Return the (X, Y) coordinate for the center point of the cell that contains the specified text.  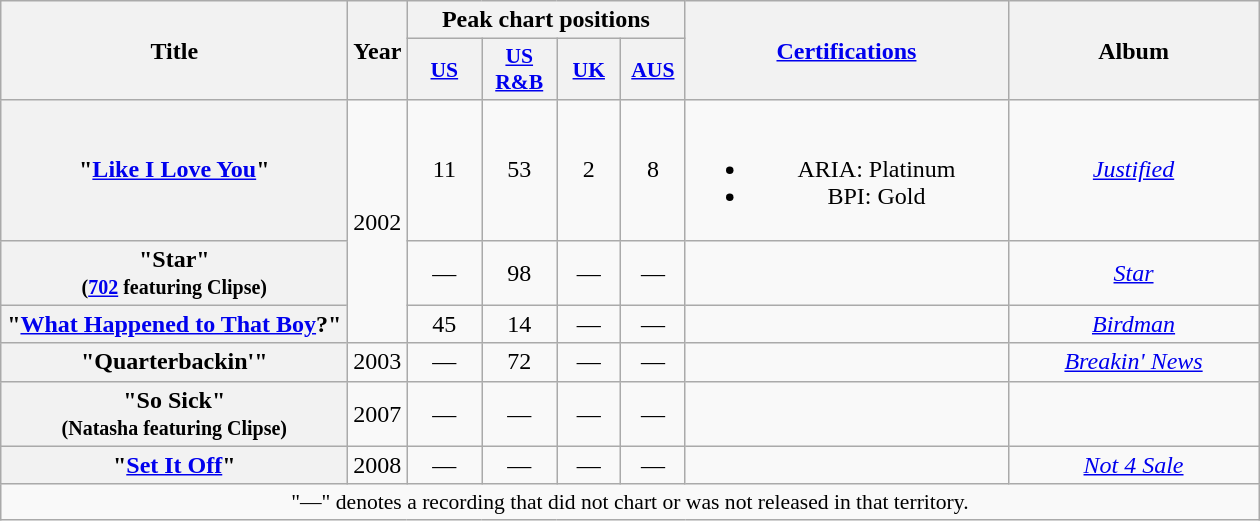
"So Sick"(Natasha featuring Clipse) (174, 414)
Title (174, 50)
Year (378, 50)
14 (520, 324)
Justified (1134, 170)
Certifications (846, 50)
2008 (378, 465)
45 (444, 324)
Album (1134, 50)
"Quarterbackin'" (174, 362)
Breakin' News (1134, 362)
US (444, 70)
53 (520, 170)
Peak chart positions (546, 20)
"Like I Love You" (174, 170)
2007 (378, 414)
72 (520, 362)
"What Happened to That Boy?" (174, 324)
UK (589, 70)
11 (444, 170)
Birdman (1134, 324)
"—" denotes a recording that did not chart or was not released in that territory. (630, 502)
"Set It Off" (174, 465)
ARIA: PlatinumBPI: Gold (846, 170)
Star (1134, 272)
USR&B (520, 70)
"Star"(702 featuring Clipse) (174, 272)
2 (589, 170)
8 (653, 170)
2002 (378, 222)
2003 (378, 362)
AUS (653, 70)
Not 4 Sale (1134, 465)
98 (520, 272)
